Return the (x, y) coordinate for the center point of the cell that contains the specified text.  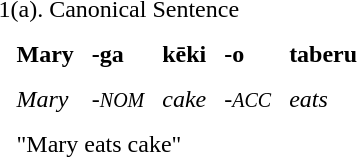
kēki (184, 54)
-ga (118, 54)
-ACC (248, 99)
-o (248, 54)
-NOM (118, 99)
cake (184, 99)
